Identify which cell holds the provided text, then report its [x, y] central coordinate. 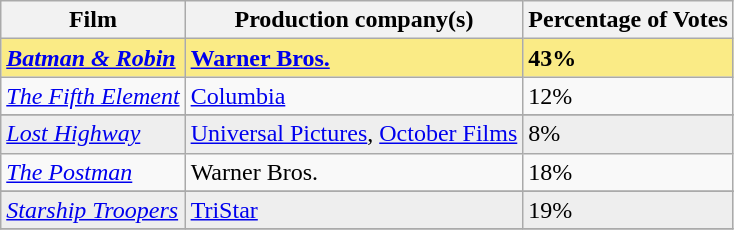
Percentage of Votes [628, 20]
19% [628, 210]
Batman & Robin [93, 58]
43% [628, 58]
Starship Troopers [93, 210]
12% [628, 96]
The Postman [93, 172]
Universal Pictures, October Films [354, 134]
The Fifth Element [93, 96]
TriStar [354, 210]
Production company(s) [354, 20]
Film [93, 20]
8% [628, 134]
18% [628, 172]
Lost Highway [93, 134]
Columbia [354, 96]
